Output the (x, y) coordinate of the center of the cell containing the given text.  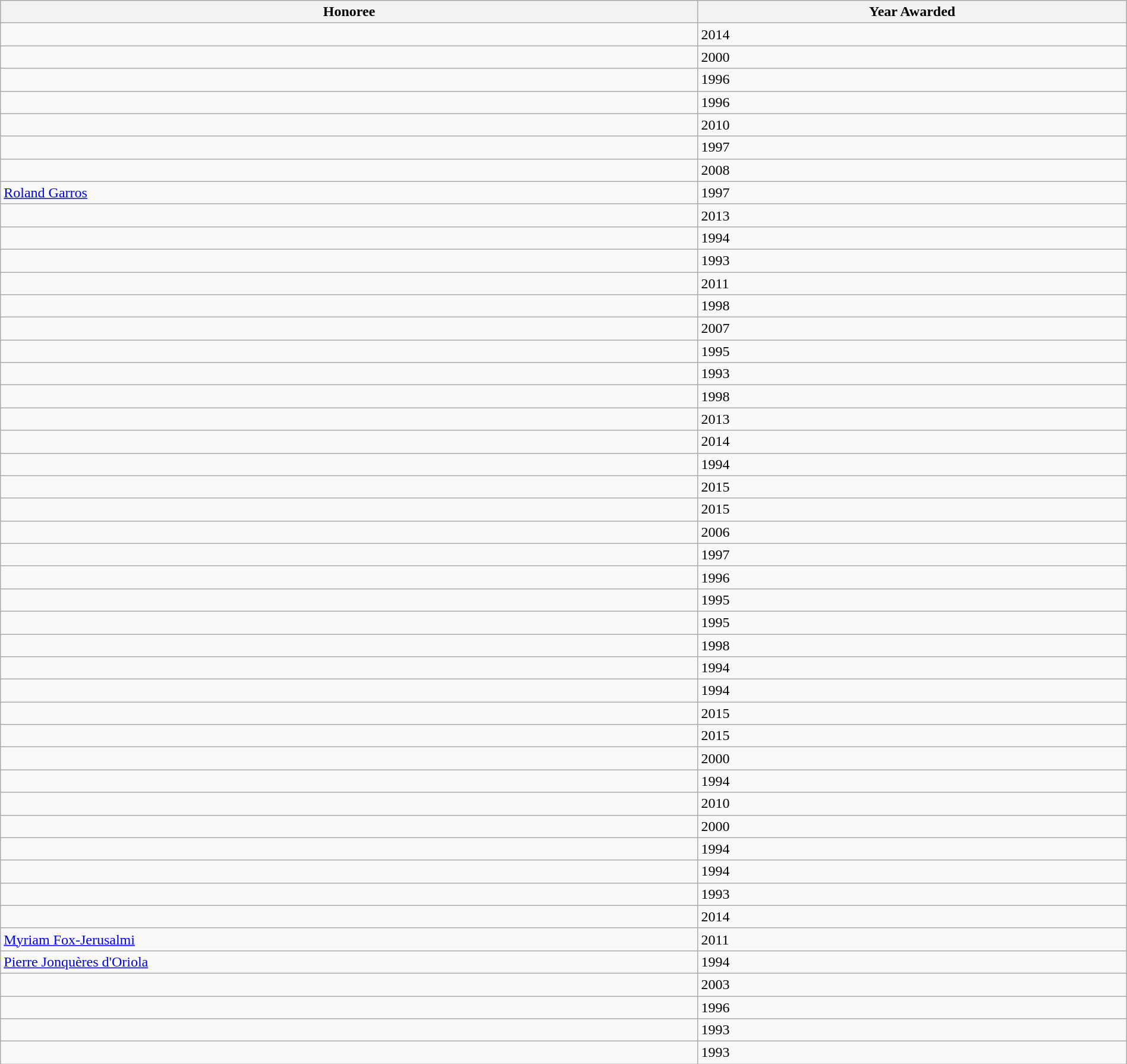
2006 (912, 532)
Pierre Jonquères d'Oriola (350, 962)
2007 (912, 329)
Myriam Fox-Jerusalmi (350, 939)
Honoree (350, 12)
Roland Garros (350, 193)
2003 (912, 984)
2008 (912, 170)
Year Awarded (912, 12)
